Identify which cell holds the provided text, then report its (X, Y) central coordinate. 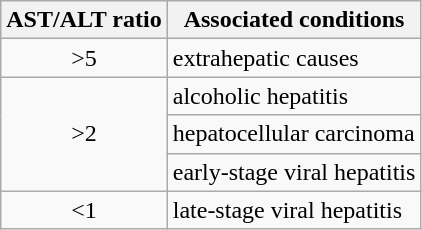
Associated conditions (294, 20)
early-stage viral hepatitis (294, 172)
>5 (84, 58)
alcoholic hepatitis (294, 96)
AST/ALT ratio (84, 20)
late-stage viral hepatitis (294, 210)
>2 (84, 134)
hepatocellular carcinoma (294, 134)
extrahepatic causes (294, 58)
<1 (84, 210)
